Find where the given text appears and provide that cell's center as [x, y] coordinate. 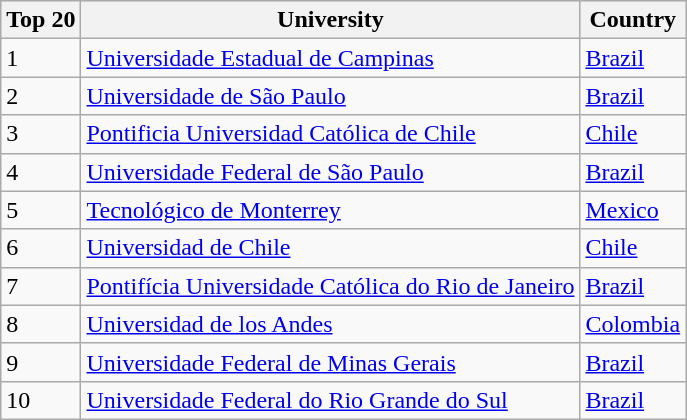
Universidade Federal de Minas Gerais [330, 362]
9 [41, 362]
Tecnológico de Monterrey [330, 210]
3 [41, 134]
Pontifícia Universidade Católica do Rio de Janeiro [330, 286]
Universidade Federal de São Paulo [330, 172]
10 [41, 400]
1 [41, 58]
Top 20 [41, 20]
Mexico [633, 210]
Country [633, 20]
6 [41, 248]
Universidade de São Paulo [330, 96]
Universidade Estadual de Campinas [330, 58]
7 [41, 286]
Pontificia Universidad Católica de Chile [330, 134]
5 [41, 210]
Colombia [633, 324]
8 [41, 324]
University [330, 20]
4 [41, 172]
2 [41, 96]
Universidad de Chile [330, 248]
Universidad de los Andes [330, 324]
Universidade Federal do Rio Grande do Sul [330, 400]
